Output the (x, y) coordinate of the center of the cell containing the given text.  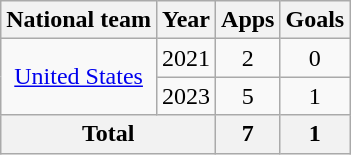
National team (79, 20)
5 (248, 96)
Year (186, 20)
7 (248, 134)
2021 (186, 58)
Goals (315, 20)
United States (79, 77)
2 (248, 58)
Total (108, 134)
0 (315, 58)
2023 (186, 96)
Apps (248, 20)
